Pinpoint the cell where the given text exists, returning its [x, y] midpoint coordinate. 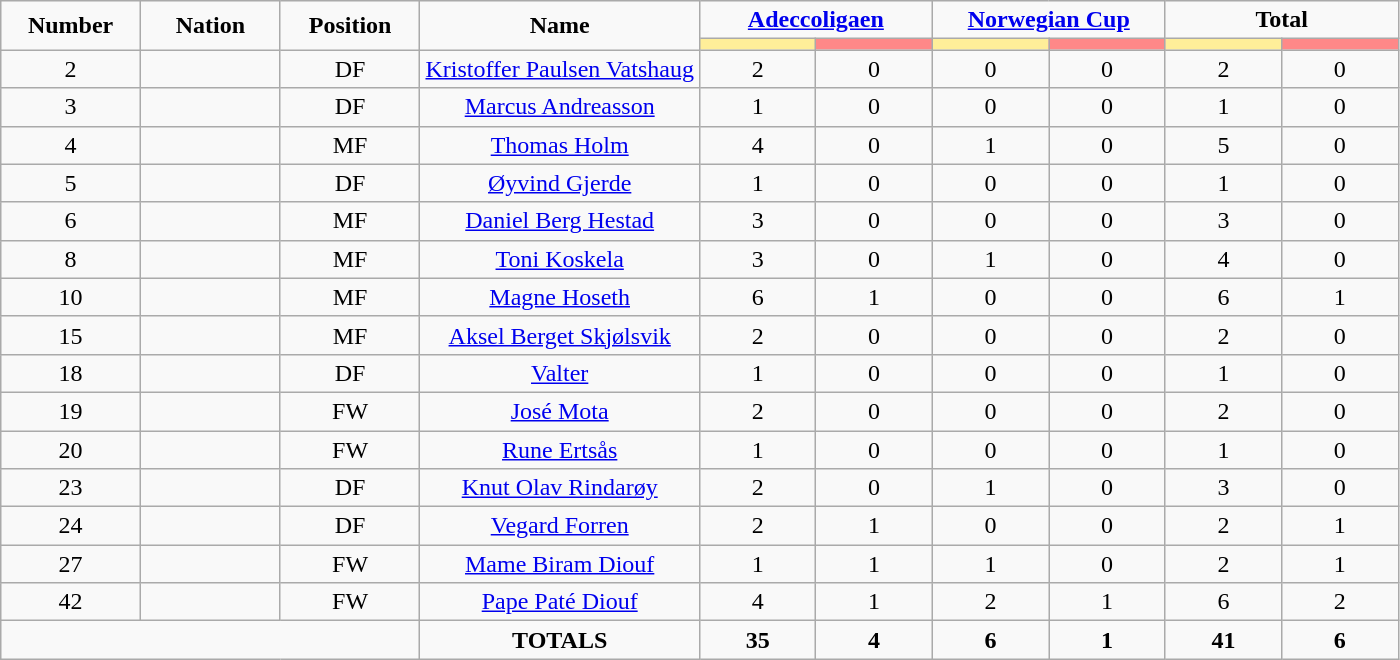
42 [71, 602]
18 [71, 373]
Daniel Berg Hestad [560, 221]
20 [71, 449]
Name [560, 26]
Pape Paté Diouf [560, 602]
Knut Olav Rindarøy [560, 488]
24 [71, 526]
Kristoffer Paulsen Vatshaug [560, 69]
Thomas Holm [560, 145]
Toni Koskela [560, 259]
Magne Hoseth [560, 297]
10 [71, 297]
35 [757, 640]
José Mota [560, 411]
8 [71, 259]
19 [71, 411]
Valter [560, 373]
Number [71, 26]
Norwegian Cup [1048, 20]
Nation [210, 26]
Marcus Andreasson [560, 107]
TOTALS [560, 640]
Vegard Forren [560, 526]
Adeccoligaen [816, 20]
Total [1282, 20]
Mame Biram Diouf [560, 564]
41 [1223, 640]
15 [71, 335]
Øyvind Gjerde [560, 183]
Aksel Berget Skjølsvik [560, 335]
Rune Ertsås [560, 449]
23 [71, 488]
27 [71, 564]
Position [350, 26]
